Output the [X, Y] coordinate of the center of the cell containing the given text.  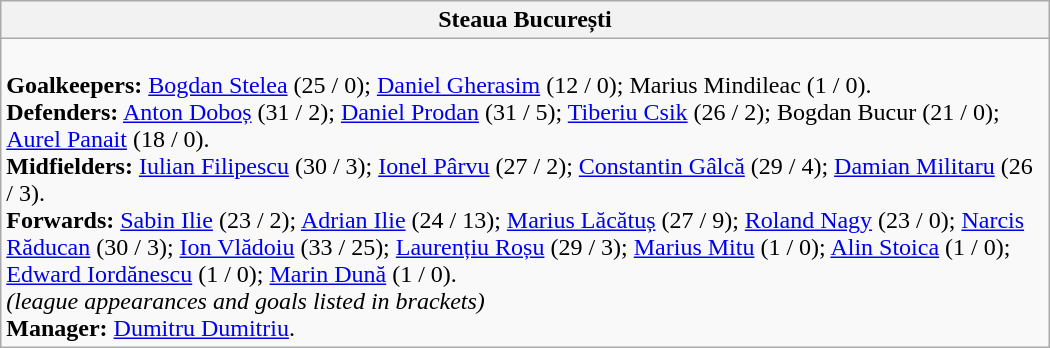
Steaua București [525, 20]
